Detect which cell encompasses the target text, then output its (x, y) center coordinate. 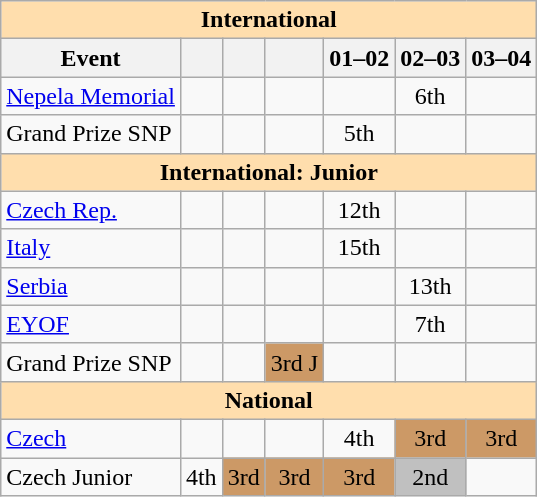
EYOF (91, 324)
5th (360, 134)
6th (430, 96)
Nepela Memorial (91, 96)
International (269, 20)
01–02 (360, 58)
02–03 (430, 58)
Event (91, 58)
Czech Rep. (91, 210)
Serbia (91, 286)
2nd (430, 477)
7th (430, 324)
3rd J (294, 362)
Czech Junior (91, 477)
03–04 (502, 58)
15th (360, 248)
International: Junior (269, 172)
13th (430, 286)
Czech (91, 438)
Italy (91, 248)
12th (360, 210)
National (269, 400)
